Locate the cell with the specified text and output its [x, y] center coordinate. 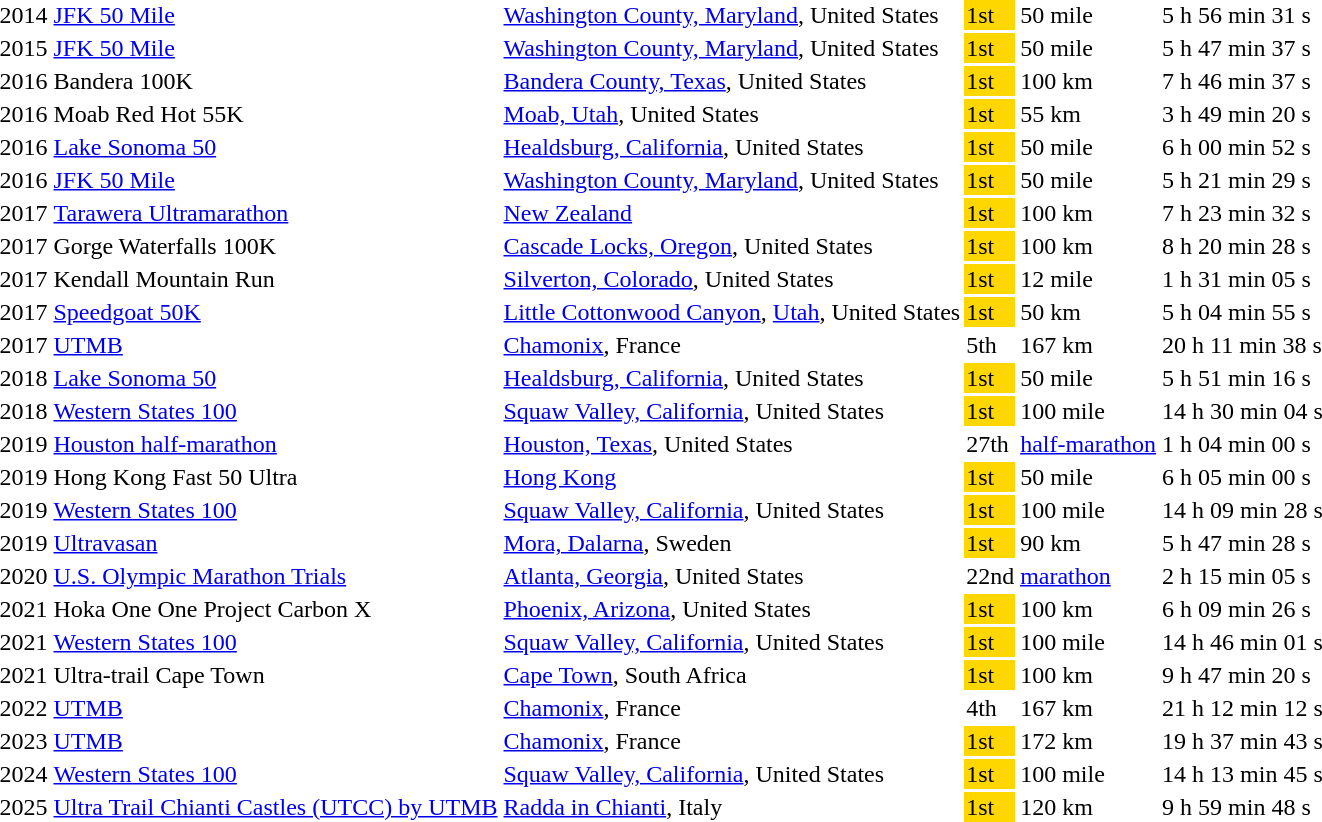
Radda in Chianti, Italy [732, 807]
Houston half-marathon [276, 444]
Little Cottonwood Canyon, Utah, United States [732, 312]
Speedgoat 50K [276, 312]
172 km [1088, 741]
half-marathon [1088, 444]
Hong Kong Fast 50 Ultra [276, 477]
5th [990, 345]
Houston, Texas, United States [732, 444]
50 km [1088, 312]
Gorge Waterfalls 100K [276, 246]
22nd [990, 576]
New Zealand [732, 213]
Mora, Dalarna, Sweden [732, 543]
4th [990, 708]
Moab Red Hot 55K [276, 114]
Hoka One One Project Carbon X [276, 609]
Tarawera Ultramarathon [276, 213]
Cascade Locks, Oregon, United States [732, 246]
Cape Town, South Africa [732, 675]
Ultra Trail Chianti Castles (UTCC) by UTMB [276, 807]
Moab, Utah, United States [732, 114]
U.S. Olympic Marathon Trials [276, 576]
Atlanta, Georgia, United States [732, 576]
marathon [1088, 576]
Ultravasan [276, 543]
Phoenix, Arizona, United States [732, 609]
90 km [1088, 543]
12 mile [1088, 279]
Kendall Mountain Run [276, 279]
Hong Kong [732, 477]
120 km [1088, 807]
55 km [1088, 114]
Bandera 100K [276, 81]
Silverton, Colorado, United States [732, 279]
Bandera County, Texas, United States [732, 81]
Ultra-trail Cape Town [276, 675]
27th [990, 444]
